Scan for the cell matching the given text and deliver its [X, Y] coordinate at center. 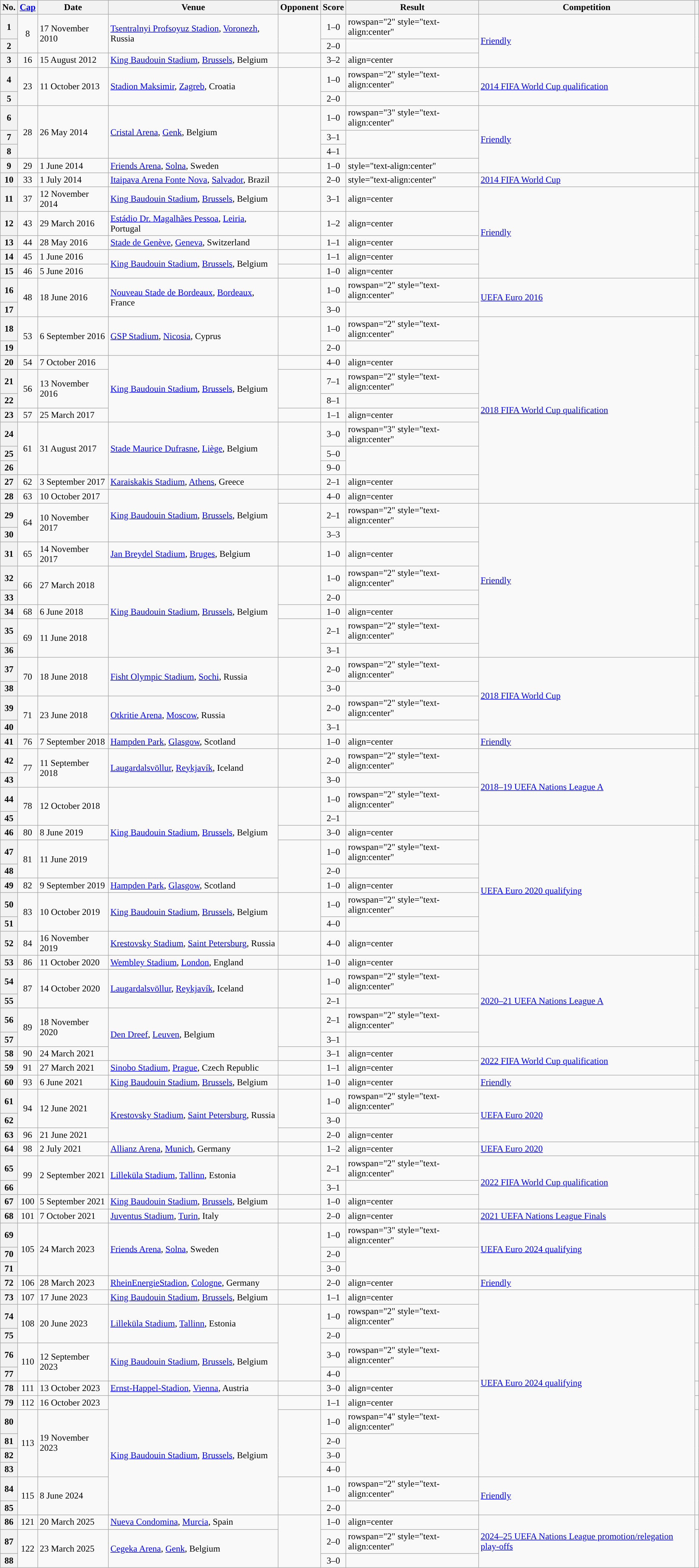
89 [28, 1027]
27 March 2018 [73, 586]
1 June 2014 [73, 165]
11 June 2019 [73, 859]
20 March 2025 [73, 1522]
Cristal Arena, Genk, Belgium [193, 132]
29 March 2016 [73, 223]
7 September 2018 [73, 741]
42 [9, 760]
24 March 2021 [73, 1053]
101 [28, 1216]
121 [28, 1522]
52 [9, 943]
26 May 2014 [73, 132]
Nueva Condomina, Murcia, Spain [193, 1522]
2020–21 UEFA Nations League A [587, 1001]
25 [9, 453]
60 [9, 1082]
13 November 2016 [73, 388]
34 [9, 612]
6 September 2016 [73, 336]
7 October 2016 [73, 362]
111 [28, 1388]
2 [9, 46]
113 [28, 1443]
47 [9, 852]
11 October 2020 [73, 962]
19 November 2023 [73, 1443]
40 [9, 727]
5 June 2016 [73, 271]
2 July 2021 [73, 1149]
122 [28, 1548]
50 [9, 904]
2018 FIFA World Cup [587, 696]
15 August 2012 [73, 60]
38 [9, 689]
GSP Stadium, Nicosia, Cyprus [193, 336]
2 September 2021 [73, 1176]
Score [333, 7]
18 November 2020 [73, 1027]
88 [9, 1561]
41 [9, 741]
Karaiskakis Stadium, Athens, Greece [193, 482]
1 June 2016 [73, 257]
2024–25 UEFA Nations League promotion/relegation play-offs [587, 1541]
100 [28, 1202]
Stade Maurice Dufrasne, Liège, Belgium [193, 448]
51 [9, 924]
4 [9, 79]
5 [9, 99]
106 [28, 1283]
12 June 2021 [73, 1108]
rowspan="4" style="text-align:center" [412, 1422]
Stadion Maksimir, Zagreb, Croatia [193, 87]
49 [9, 885]
96 [28, 1135]
13 October 2023 [73, 1388]
10 October 2019 [73, 912]
14 October 2020 [73, 989]
10 [9, 180]
Den Dreef, Leuven, Belgium [193, 1034]
19 [9, 348]
UEFA Euro 2020 qualifying [587, 890]
3 September 2017 [73, 482]
108 [28, 1323]
27 [9, 482]
Estádio Dr. Magalhães Pessoa, Leiria, Portugal [193, 223]
18 June 2016 [73, 297]
93 [28, 1082]
7 [9, 137]
Stade de Genève, Geneva, Switzerland [193, 243]
3–2 [333, 60]
31 August 2017 [73, 448]
13 [9, 243]
17 November 2010 [73, 34]
5–0 [333, 453]
14 [9, 257]
14 November 2017 [73, 554]
2018 FIFA World Cup qualification [587, 410]
11 September 2018 [73, 768]
94 [28, 1108]
98 [28, 1149]
Ernst-Happel-Stadion, Vienna, Austria [193, 1388]
Cegeka Arena, Genk, Belgium [193, 1548]
1 July 2014 [73, 180]
12 September 2023 [73, 1362]
107 [28, 1297]
11 October 2013 [73, 87]
3–3 [333, 535]
3 [9, 60]
31 [9, 554]
75 [9, 1335]
Result [412, 7]
16 November 2019 [73, 943]
85 [9, 1508]
5 September 2021 [73, 1202]
6 June 2018 [73, 612]
59 [9, 1068]
7 October 2021 [73, 1216]
2014 FIFA World Cup qualification [587, 87]
35 [9, 631]
Juventus Stadium, Turin, Italy [193, 1216]
24 [9, 434]
2021 UEFA Nations League Finals [587, 1216]
UEFA Euro 2016 [587, 297]
Competition [587, 7]
99 [28, 1176]
No. [9, 7]
11 [9, 199]
67 [9, 1202]
Fisht Olympic Stadium, Sochi, Russia [193, 677]
28 March 2023 [73, 1283]
9–0 [333, 468]
18 June 2018 [73, 677]
79 [9, 1403]
27 March 2021 [73, 1068]
Itaipava Arena Fonte Nova, Salvador, Brazil [193, 180]
16 October 2023 [73, 1403]
23 March 2025 [73, 1548]
36 [9, 650]
20 [9, 362]
115 [28, 1496]
Allianz Arena, Munich, Germany [193, 1149]
9 [9, 165]
18 [9, 329]
RheinEnergieStadion, Cologne, Germany [193, 1283]
Opponent [299, 7]
9 September 2019 [73, 885]
23 June 2018 [73, 715]
Sinobo Stadium, Prague, Czech Republic [193, 1068]
58 [9, 1053]
72 [9, 1283]
Tsentralnyi Profsoyuz Stadion, Voronezh, Russia [193, 34]
8–1 [333, 401]
Jan Breydel Stadium, Bruges, Belgium [193, 554]
2014 FIFA World Cup [587, 180]
6 June 2021 [73, 1082]
7–1 [333, 382]
39 [9, 708]
74 [9, 1316]
55 [9, 1001]
4–1 [333, 151]
Otkritie Arena, Moscow, Russia [193, 715]
24 March 2023 [73, 1249]
30 [9, 535]
91 [28, 1068]
6 [9, 118]
12 November 2014 [73, 199]
17 June 2023 [73, 1297]
32 [9, 578]
Date [73, 7]
Wembley Stadium, London, England [193, 962]
12 October 2018 [73, 807]
1 [9, 27]
21 June 2021 [73, 1135]
112 [28, 1403]
25 March 2017 [73, 415]
26 [9, 468]
73 [9, 1297]
11 June 2018 [73, 638]
110 [28, 1362]
17 [9, 310]
90 [28, 1053]
10 November 2017 [73, 523]
12 [9, 223]
Venue [193, 7]
15 [9, 271]
105 [28, 1249]
21 [9, 382]
Cap [28, 7]
8 June 2019 [73, 833]
10 October 2017 [73, 496]
22 [9, 401]
Nouveau Stade de Bordeaux, Bordeaux, France [193, 297]
8 June 2024 [73, 1496]
28 May 2016 [73, 243]
20 June 2023 [73, 1323]
2018–19 UEFA Nations League A [587, 787]
